For the text-containing cell, return its midpoint in (x, y) coordinate format. 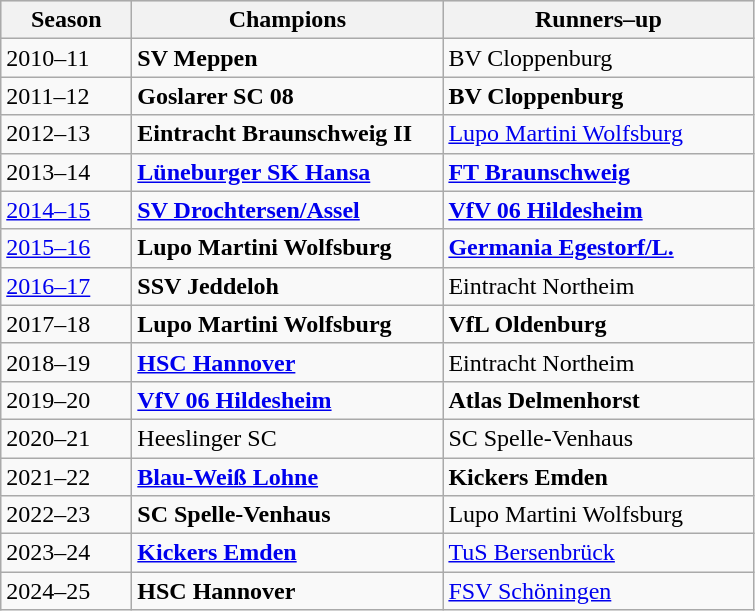
Runners–up (598, 20)
Heeslinger SC (288, 438)
Season (66, 20)
Goslarer SC 08 (288, 96)
2015–16 (66, 248)
FSV Schöningen (598, 591)
2010–11 (66, 58)
2012–13 (66, 134)
2011–12 (66, 96)
FT Braunschweig (598, 172)
2013–14 (66, 172)
SV Meppen (288, 58)
Atlas Delmenhorst (598, 400)
2019–20 (66, 400)
VfL Oldenburg (598, 324)
Lüneburger SK Hansa (288, 172)
SV Drochtersen/Assel (288, 210)
Champions (288, 20)
2022–23 (66, 515)
TuS Bersenbrück (598, 553)
Germania Egestorf/L. (598, 248)
2024–25 (66, 591)
SSV Jeddeloh (288, 286)
2023–24 (66, 553)
2016–17 (66, 286)
2014–15 (66, 210)
2018–19 (66, 362)
Eintracht Braunschweig II (288, 134)
2017–18 (66, 324)
2021–22 (66, 477)
Blau-Weiß Lohne (288, 477)
2020–21 (66, 438)
